Pinpoint the cell where the given text exists, returning its (x, y) midpoint coordinate. 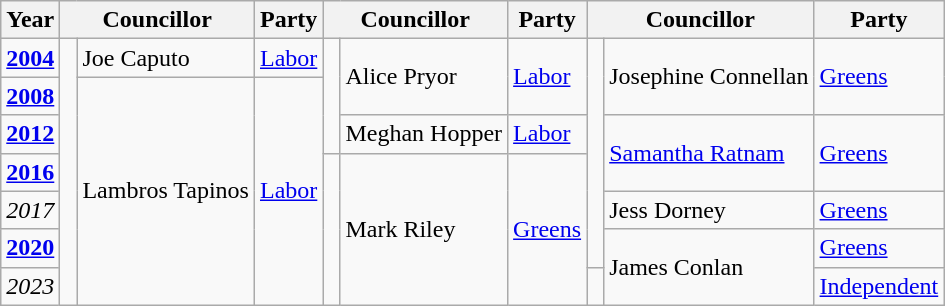
Samantha Ratnam (709, 153)
Year (30, 20)
2016 (30, 172)
James Conlan (709, 267)
Josephine Connellan (709, 77)
Joe Caputo (166, 58)
2008 (30, 96)
Jess Dorney (709, 210)
Mark Riley (424, 229)
2017 (30, 210)
2004 (30, 58)
2012 (30, 134)
Independent (879, 286)
Meghan Hopper (424, 134)
2020 (30, 248)
Alice Pryor (424, 77)
2023 (30, 286)
Lambros Tapinos (166, 191)
